Find where the given text appears and provide that cell's center as [X, Y] coordinate. 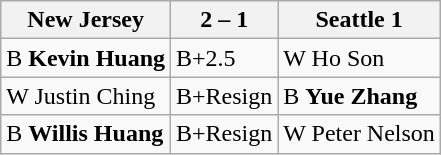
New Jersey [86, 20]
B Willis Huang [86, 134]
2 – 1 [224, 20]
B+2.5 [224, 58]
W Justin Ching [86, 96]
W Ho Son [360, 58]
W Peter Nelson [360, 134]
Seattle 1 [360, 20]
B Yue Zhang [360, 96]
B Kevin Huang [86, 58]
